Find where the given text appears and provide that cell's center as [X, Y] coordinate. 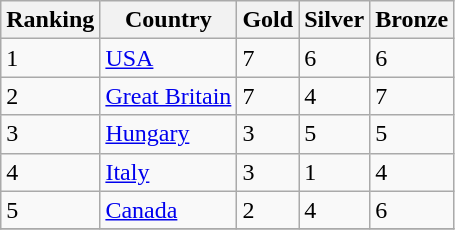
Canada [168, 210]
Ranking [50, 20]
Italy [168, 172]
Silver [334, 20]
Bronze [412, 20]
Hungary [168, 134]
USA [168, 58]
Gold [268, 20]
Great Britain [168, 96]
Country [168, 20]
